From the cell containing the given text, extract its center point as (x, y) coordinate. 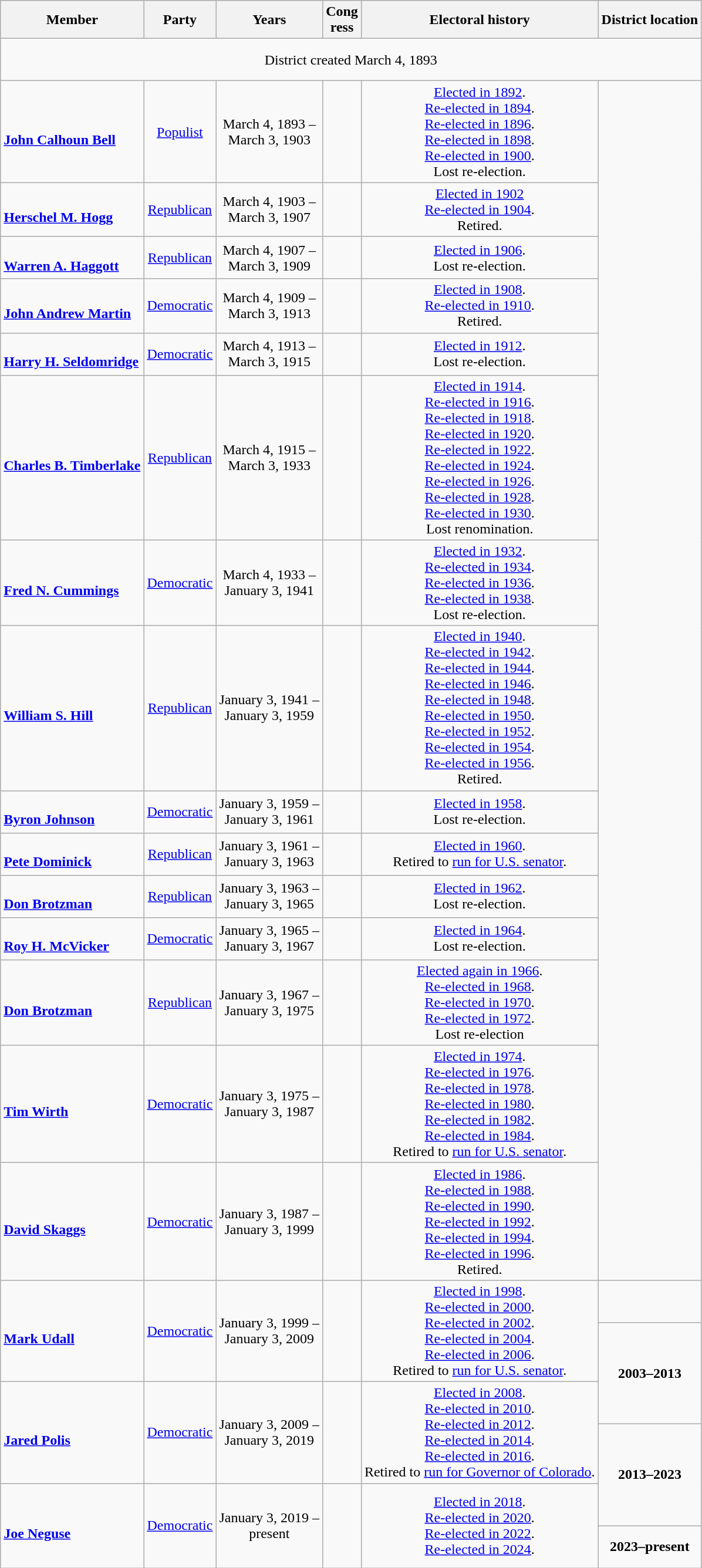
Years (269, 20)
Harry H. Seldomridge (72, 354)
Elected in 1912.Lost re-election. (480, 354)
January 3, 2009 –January 3, 2019 (269, 1432)
Elected in 1974.Re-elected in 1976.Re-elected in 1978.Re-elected in 1980.Re-elected in 1982.Re-elected in 1984.Retired to run for U.S. senator. (480, 1104)
Byron Johnson (72, 812)
Elected in 1962.Lost re-election. (480, 896)
March 4, 1907 –March 3, 1909 (269, 258)
March 4, 1913 –March 3, 1915 (269, 354)
January 3, 1961 –January 3, 1963 (269, 854)
Fred N. Cummings (72, 583)
2003–2013 (650, 1373)
January 3, 1959 –January 3, 1961 (269, 812)
District location (650, 20)
March 4, 1915 –March 3, 1933 (269, 458)
January 3, 1941 –January 3, 1959 (269, 708)
Mark Udall (72, 1331)
2023–present (650, 1547)
Member (72, 20)
Tim Wirth (72, 1104)
January 3, 1987 –January 3, 1999 (269, 1221)
March 4, 1909 –March 3, 1913 (269, 306)
Elected in 2008.Re-elected in 2010.Re-elected in 2012.Re-elected in 2014.Re-elected in 2016.Retired to run for Governor of Colorado. (480, 1432)
Elected in 1986.Re-elected in 1988.Re-elected in 1990.Re-elected in 1992.Re-elected in 1994.Re-elected in 1996.Retired. (480, 1221)
January 3, 1967 –January 3, 1975 (269, 1002)
Populist (180, 131)
March 4, 1933 –January 3, 1941 (269, 583)
Pete Dominick (72, 854)
Elected in 1932.Re-elected in 1934.Re-elected in 1936.Re-elected in 1938.Lost re-election. (480, 583)
Elected again in 1966.Re-elected in 1968.Re-elected in 1970.Re-elected in 1972.Lost re-election (480, 1002)
District created March 4, 1893 (351, 60)
Elected in 2018.Re-elected in 2020.Re-elected in 2022.Re-elected in 2024. (480, 1526)
Elected in 1908.Re-elected in 1910.Retired. (480, 306)
March 4, 1893 –March 3, 1903 (269, 131)
Joe Neguse (72, 1526)
Party (180, 20)
Charles B. Timberlake (72, 458)
January 3, 1975 –January 3, 1987 (269, 1104)
Elected in 1998.Re-elected in 2000.Re-elected in 2002.Re-elected in 2004.Re-elected in 2006.Retired to run for U.S. senator. (480, 1331)
Congress (342, 20)
March 4, 1903 –March 3, 1907 (269, 209)
David Skaggs (72, 1221)
John Andrew Martin (72, 306)
Elected in 1964.Lost re-election. (480, 938)
January 3, 1999 –January 3, 2009 (269, 1331)
Electoral history (480, 20)
John Calhoun Bell (72, 131)
January 3, 1965 –January 3, 1967 (269, 938)
Elected in 1902Re-elected in 1904.Retired. (480, 209)
Herschel M. Hogg (72, 209)
Elected in 1892.Re-elected in 1894.Re-elected in 1896.Re-elected in 1898.Re-elected in 1900.Lost re-election. (480, 131)
Warren A. Haggott (72, 258)
January 3, 2019 –present (269, 1526)
William S. Hill (72, 708)
Roy H. McVicker (72, 938)
Elected in 1906.Lost re-election. (480, 258)
Elected in 1958.Lost re-election. (480, 812)
January 3, 1963 –January 3, 1965 (269, 896)
Elected in 1960.Retired to run for U.S. senator. (480, 854)
Jared Polis (72, 1432)
2013–2023 (650, 1474)
